Search for the cell housing the specified text and yield its (x, y) center coordinate. 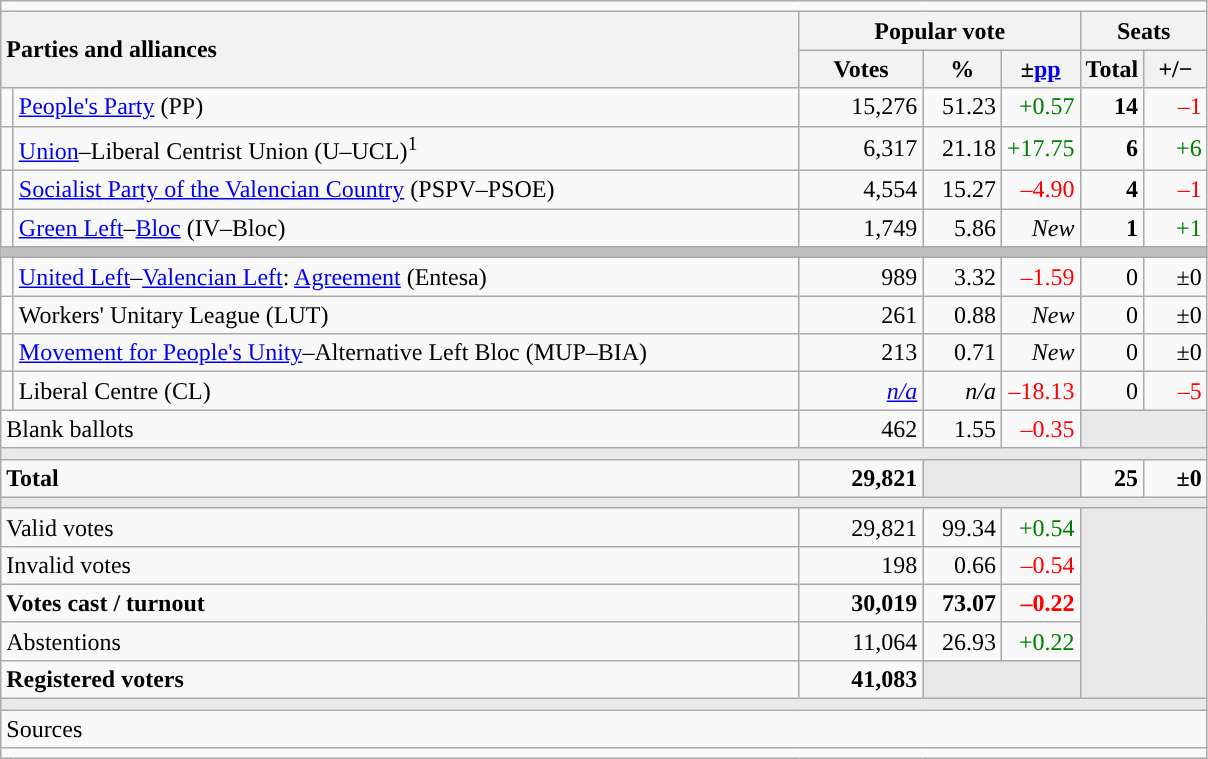
+6 (1176, 148)
1 (1112, 228)
Valid votes (400, 527)
Popular vote (940, 31)
Seats (1144, 31)
Invalid votes (400, 565)
–4.90 (1040, 190)
26.93 (962, 641)
4 (1112, 190)
0.71 (962, 353)
3.32 (962, 277)
–5 (1176, 391)
51.23 (962, 107)
5.86 (962, 228)
0.88 (962, 315)
Liberal Centre (CL) (406, 391)
25 (1112, 478)
+0.57 (1040, 107)
4,554 (861, 190)
+/− (1176, 69)
Green Left–Bloc (IV–Bloc) (406, 228)
+0.22 (1040, 641)
–1.59 (1040, 277)
–18.13 (1040, 391)
462 (861, 429)
15,276 (861, 107)
213 (861, 353)
Union–Liberal Centrist Union (U–UCL)1 (406, 148)
±pp (1040, 69)
–0.22 (1040, 603)
198 (861, 565)
Sources (604, 729)
989 (861, 277)
0.66 (962, 565)
–0.54 (1040, 565)
–0.35 (1040, 429)
99.34 (962, 527)
+1 (1176, 228)
Votes cast / turnout (400, 603)
6,317 (861, 148)
21.18 (962, 148)
261 (861, 315)
Parties and alliances (400, 50)
Votes (861, 69)
1.55 (962, 429)
73.07 (962, 603)
United Left–Valencian Left: Agreement (Entesa) (406, 277)
Socialist Party of the Valencian Country (PSPV–PSOE) (406, 190)
Movement for People's Unity–Alternative Left Bloc (MUP–BIA) (406, 353)
1,749 (861, 228)
Abstentions (400, 641)
41,083 (861, 679)
15.27 (962, 190)
+17.75 (1040, 148)
% (962, 69)
Workers' Unitary League (LUT) (406, 315)
6 (1112, 148)
+0.54 (1040, 527)
30,019 (861, 603)
14 (1112, 107)
11,064 (861, 641)
Blank ballots (400, 429)
Registered voters (400, 679)
People's Party (PP) (406, 107)
